Output the (x, y) coordinate of the center of the cell containing the given text.  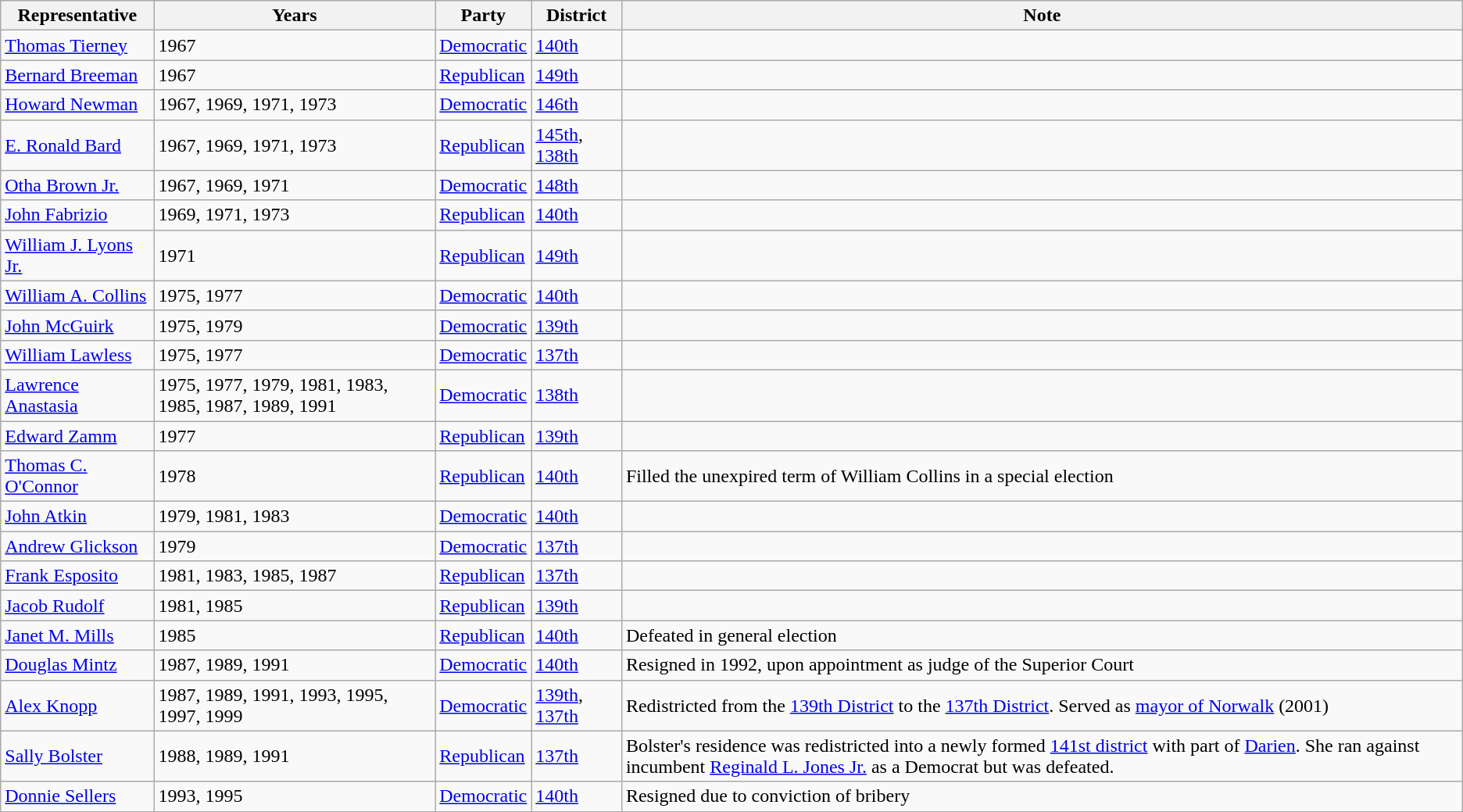
146th (577, 105)
Defeated in general election (1042, 635)
E. Ronald Bard (77, 145)
Representative (77, 16)
Years (295, 16)
Thomas Tierney (77, 45)
Janet M. Mills (77, 635)
Sally Bolster (77, 757)
Douglas Mintz (77, 665)
Jacob Rudolf (77, 606)
William Lawless (77, 355)
District (577, 16)
Filled the unexpired term of William Collins in a special election (1042, 477)
1977 (295, 435)
1987, 1989, 1991, 1993, 1995, 1997, 1999 (295, 705)
Andrew Glickson (77, 546)
Howard Newman (77, 105)
Lawrence Anastasia (77, 395)
Edward Zamm (77, 435)
Otha Brown Jr. (77, 185)
1978 (295, 477)
Frank Esposito (77, 576)
138th (577, 395)
Thomas C. O'Connor (77, 477)
1988, 1989, 1991 (295, 757)
1971 (295, 255)
Bernard Breeman (77, 75)
John Atkin (77, 517)
Note (1042, 16)
John McGuirk (77, 325)
1993, 1995 (295, 796)
John Fabrizio (77, 215)
Resigned due to conviction of bribery (1042, 796)
1969, 1971, 1973 (295, 215)
1967, 1969, 1971 (295, 185)
William A. Collins (77, 295)
1975, 1979 (295, 325)
148th (577, 185)
1981, 1983, 1985, 1987 (295, 576)
1981, 1985 (295, 606)
William J. Lyons Jr. (77, 255)
Resigned in 1992, upon appointment as judge of the Superior Court (1042, 665)
145th, 138th (577, 145)
1975, 1977, 1979, 1981, 1983, 1985, 1987, 1989, 1991 (295, 395)
1987, 1989, 1991 (295, 665)
139th, 137th (577, 705)
Redistricted from the 139th District to the 137th District. Served as mayor of Norwalk (2001) (1042, 705)
Party (483, 16)
Donnie Sellers (77, 796)
1985 (295, 635)
1979 (295, 546)
1979, 1981, 1983 (295, 517)
Alex Knopp (77, 705)
